Return the (x, y) coordinate for the center point of the cell that contains the specified text.  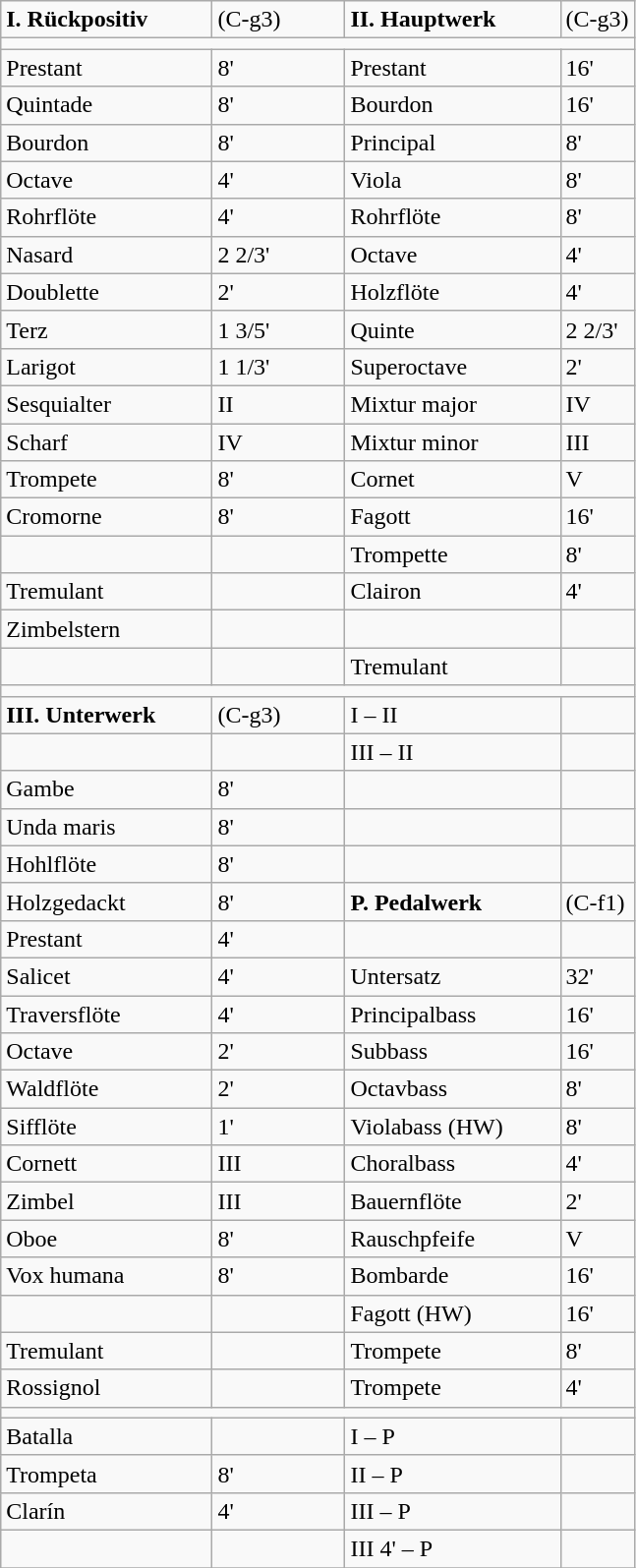
P. Pedalwerk (452, 901)
Rossignol (106, 1388)
Oboe (106, 1239)
Zimbel (106, 1201)
Subbass (452, 1052)
Mixtur minor (452, 441)
32' (598, 976)
Zimbelstern (106, 629)
Holzflöte (452, 292)
Bombarde (452, 1276)
Holzgedackt (106, 901)
Viola (452, 180)
Unda maris (106, 827)
Traversflöte (106, 1014)
Vox humana (106, 1276)
Fagott (452, 517)
Nasard (106, 255)
1' (279, 1127)
Salicet (106, 976)
III – II (452, 752)
II – P (452, 1474)
Fagott (HW) (452, 1313)
I – II (452, 715)
Principalbass (452, 1014)
Cornet (452, 480)
Trompette (452, 554)
Trompeta (106, 1474)
Choralbass (452, 1164)
III 4' – P (452, 1548)
I. Rückpositiv (106, 20)
Rauschpfeife (452, 1239)
Principal (452, 143)
(C-f1) (598, 901)
Scharf (106, 441)
Doublette (106, 292)
Violabass (HW) (452, 1127)
II (279, 404)
Bauernflöte (452, 1201)
III. Unterwerk (106, 715)
I – P (452, 1436)
Quinte (452, 329)
Hohlflöte (106, 864)
Terz (106, 329)
Cornett (106, 1164)
III – P (452, 1511)
Batalla (106, 1436)
Mixtur major (452, 404)
Superoctave (452, 367)
Gambe (106, 789)
Untersatz (452, 976)
1 1/3' (279, 367)
Larigot (106, 367)
Sesquialter (106, 404)
Sifflöte (106, 1127)
II. Hauptwerk (452, 20)
Cromorne (106, 517)
Clarín (106, 1511)
1 3/5' (279, 329)
Clairon (452, 592)
Waldflöte (106, 1089)
Octavbass (452, 1089)
Quintade (106, 105)
